Output the [x, y] coordinate of the center of the cell containing the given text.  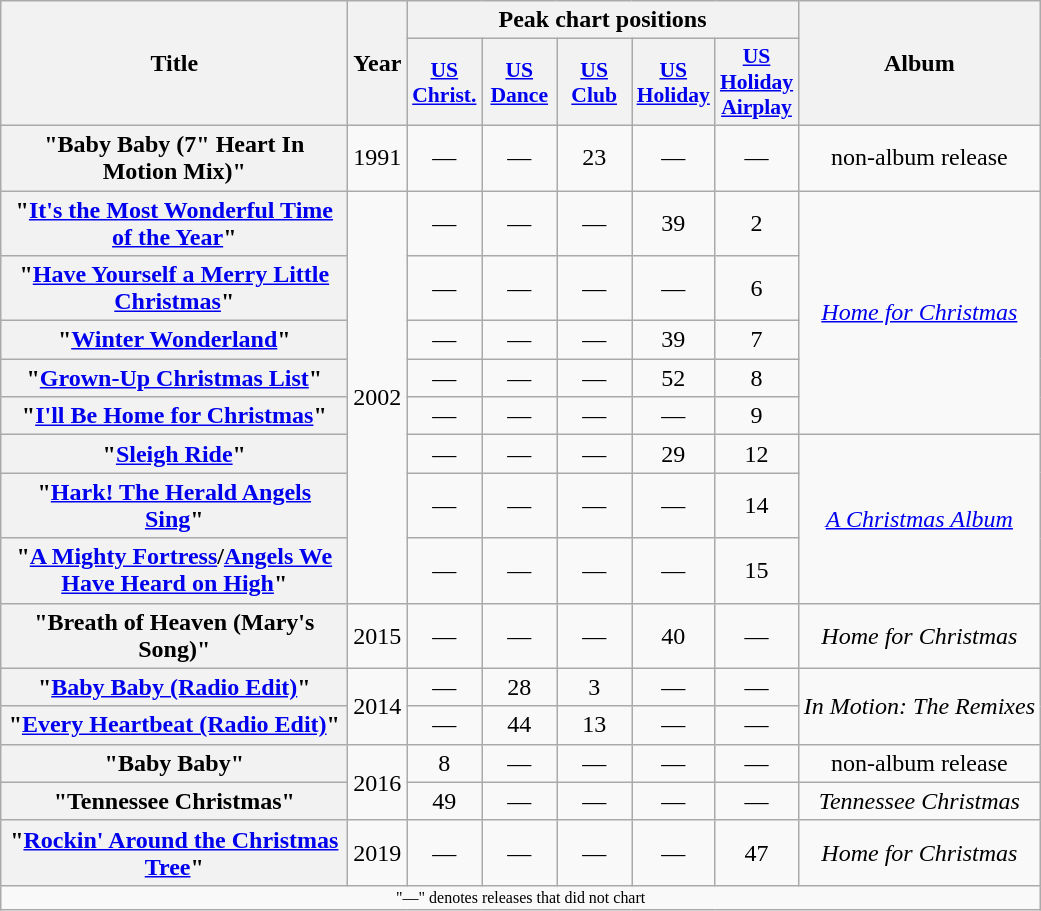
"Tennessee Christmas" [174, 801]
47 [756, 852]
23 [594, 158]
"A Mighty Fortress/Angels We Have Heard on High" [174, 570]
"Baby Baby" [174, 763]
52 [674, 378]
14 [756, 506]
Title [174, 64]
"Winter Wonderland" [174, 340]
49 [444, 801]
3 [594, 687]
USHoliday Airplay [756, 82]
USHoliday [674, 82]
29 [674, 454]
USClub [594, 82]
40 [674, 636]
Album [919, 64]
A Christmas Album [919, 519]
13 [594, 725]
2 [756, 222]
"Hark! The Herald Angels Sing" [174, 506]
7 [756, 340]
"I'll Be Home for Christmas" [174, 416]
28 [520, 687]
"Grown-Up Christmas List" [174, 378]
"Every Heartbeat (Radio Edit)" [174, 725]
"Baby Baby (7" Heart In Motion Mix)" [174, 158]
6 [756, 288]
44 [520, 725]
USChrist. [444, 82]
2014 [378, 706]
2016 [378, 782]
2015 [378, 636]
2002 [378, 396]
"Have Yourself a Merry Little Christmas" [174, 288]
12 [756, 454]
"It's the Most Wonderful Time of the Year" [174, 222]
9 [756, 416]
1991 [378, 158]
Peak chart positions [602, 20]
2019 [378, 852]
15 [756, 570]
"Sleigh Ride" [174, 454]
"Rockin' Around the Christmas Tree" [174, 852]
USDance [520, 82]
In Motion: The Remixes [919, 706]
"—" denotes releases that did not chart [521, 897]
"Baby Baby (Radio Edit)" [174, 687]
Tennessee Christmas [919, 801]
"Breath of Heaven (Mary's Song)" [174, 636]
Year [378, 64]
